Scan for the cell matching the given text and deliver its [X, Y] coordinate at center. 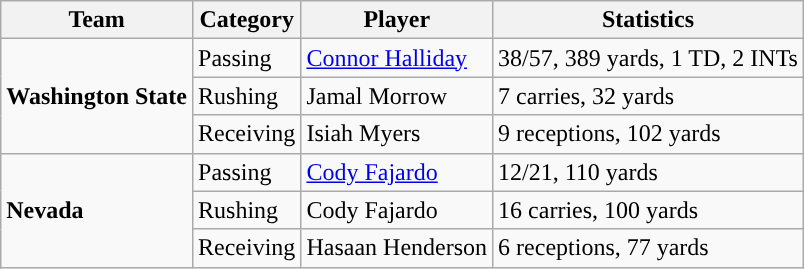
Isiah Myers [397, 134]
38/57, 389 yards, 1 TD, 2 INTs [648, 58]
Washington State [97, 96]
Team [97, 20]
Nevada [97, 210]
12/21, 110 yards [648, 172]
Player [397, 20]
Jamal Morrow [397, 96]
6 receptions, 77 yards [648, 248]
Category [247, 20]
Statistics [648, 20]
7 carries, 32 yards [648, 96]
Hasaan Henderson [397, 248]
9 receptions, 102 yards [648, 134]
16 carries, 100 yards [648, 210]
Connor Halliday [397, 58]
